Find where the given text appears and provide that cell's center as (x, y) coordinate. 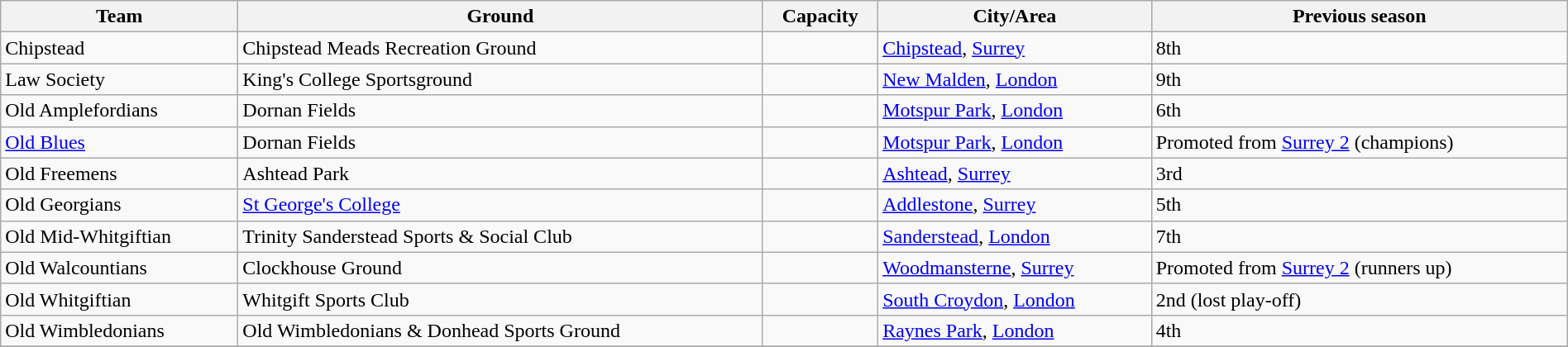
Raynes Park, London (1016, 330)
Ground (500, 17)
Team (119, 17)
City/Area (1016, 17)
Capacity (820, 17)
4th (1360, 330)
St George's College (500, 205)
Addlestone, Surrey (1016, 205)
Chipstead (119, 48)
Old Walcountians (119, 268)
5th (1360, 205)
Previous season (1360, 17)
Sanderstead, London (1016, 236)
3rd (1360, 173)
New Malden, London (1016, 79)
9th (1360, 79)
Promoted from Surrey 2 (champions) (1360, 142)
7th (1360, 236)
Chipstead, Surrey (1016, 48)
Old Georgians (119, 205)
2nd (lost play-off) (1360, 299)
Whitgift Sports Club (500, 299)
South Croydon, London (1016, 299)
Woodmansterne, Surrey (1016, 268)
Old Amplefordians (119, 111)
Promoted from Surrey 2 (runners up) (1360, 268)
Trinity Sanderstead Sports & Social Club (500, 236)
8th (1360, 48)
King's College Sportsground (500, 79)
Ashtead Park (500, 173)
Ashtead, Surrey (1016, 173)
Chipstead Meads Recreation Ground (500, 48)
Clockhouse Ground (500, 268)
Old Blues (119, 142)
Law Society (119, 79)
Old Freemens (119, 173)
Old Wimbledonians & Donhead Sports Ground (500, 330)
Old Whitgiftian (119, 299)
Old Mid-Whitgiftian (119, 236)
6th (1360, 111)
Old Wimbledonians (119, 330)
